Return the (x, y) coordinate for the center point of the cell that contains the specified text.  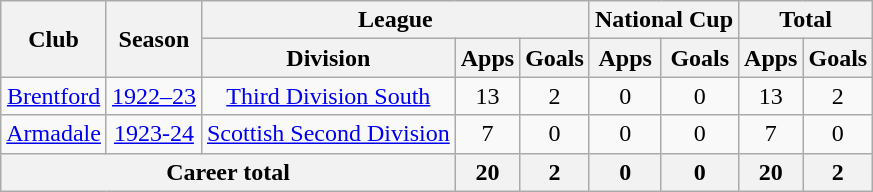
Brentford (54, 96)
National Cup (664, 20)
Armadale (54, 134)
Division (328, 58)
1922–23 (154, 96)
Scottish Second Division (328, 134)
Third Division South (328, 96)
Season (154, 39)
1923-24 (154, 134)
Career total (228, 172)
Total (806, 20)
Club (54, 39)
League (395, 20)
